Search for the cell housing the specified text and yield its [x, y] center coordinate. 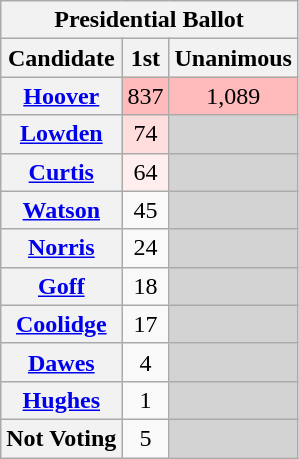
Watson [62, 210]
64 [146, 172]
Norris [62, 248]
Presidential Ballot [150, 20]
18 [146, 286]
1 [146, 400]
4 [146, 362]
Candidate [62, 58]
5 [146, 438]
Lowden [62, 134]
74 [146, 134]
Unanimous [233, 58]
Goff [62, 286]
17 [146, 324]
45 [146, 210]
Hoover [62, 96]
1,089 [233, 96]
837 [146, 96]
Coolidge [62, 324]
24 [146, 248]
Dawes [62, 362]
Hughes [62, 400]
Not Voting [62, 438]
Curtis [62, 172]
1st [146, 58]
